Identify which cell holds the provided text, then report its [x, y] central coordinate. 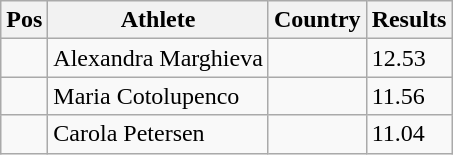
Athlete [158, 20]
Maria Cotolupenco [158, 96]
Results [409, 20]
11.04 [409, 134]
Pos [24, 20]
Country [317, 20]
11.56 [409, 96]
Alexandra Marghieva [158, 58]
12.53 [409, 58]
Carola Petersen [158, 134]
